Extract the [x, y] coordinate from the center of the cell holding the provided text.  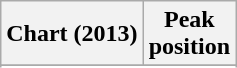
Chart (2013) [72, 34]
Peakposition [189, 34]
